Return the (x, y) coordinate for the center point of the cell that contains the specified text.  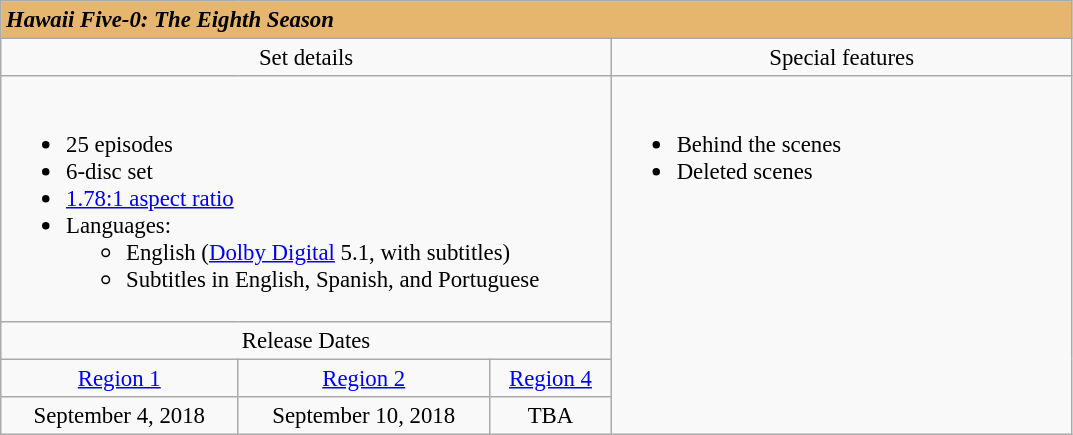
Behind the scenesDeleted scenes (842, 255)
Release Dates (306, 340)
Set details (306, 58)
TBA (551, 415)
Region 4 (551, 378)
September 10, 2018 (364, 415)
Region 2 (364, 378)
25 episodes6-disc set1.78:1 aspect ratioLanguages:English (Dolby Digital 5.1, with subtitles)Subtitles in English, Spanish, and Portuguese (306, 198)
Hawaii Five-0: The Eighth Season (536, 20)
Special features (842, 58)
September 4, 2018 (120, 415)
Region 1 (120, 378)
